Identify which cell holds the provided text, then report its (x, y) central coordinate. 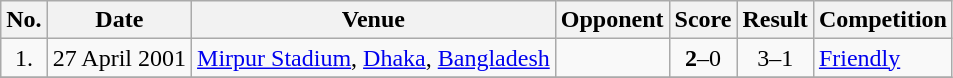
Mirpur Stadium, Dhaka, Bangladesh (374, 58)
2–0 (703, 58)
Friendly (882, 58)
Competition (882, 20)
Date (119, 20)
1. (24, 58)
Opponent (612, 20)
Venue (374, 20)
Score (703, 20)
Result (775, 20)
27 April 2001 (119, 58)
3–1 (775, 58)
No. (24, 20)
